Return (X, Y) of the center of cell containing provided text 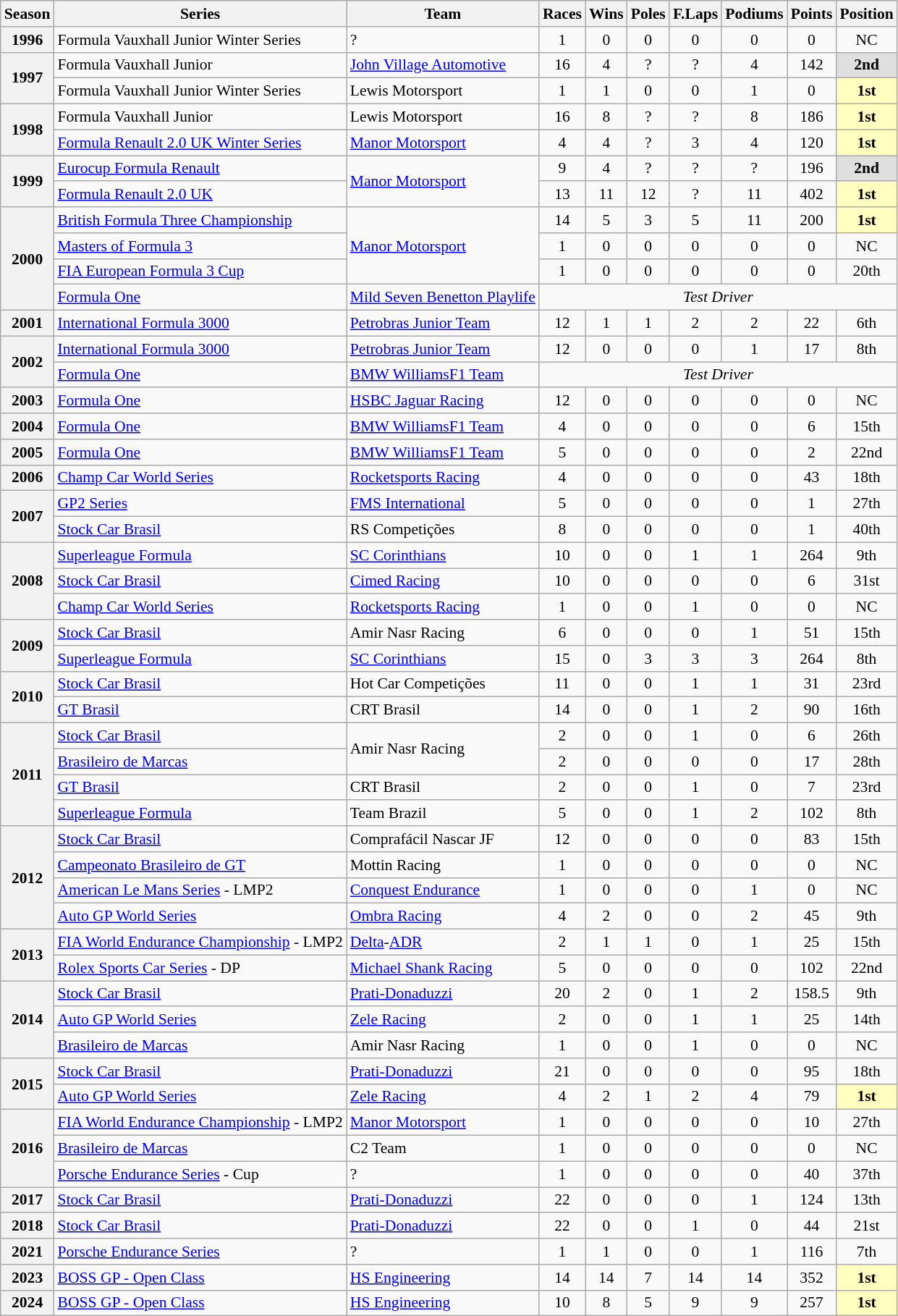
2018 (27, 1226)
2021 (27, 1252)
Races (562, 14)
American Le Mans Series - LMP2 (200, 890)
44 (812, 1226)
Delta-ADR (443, 942)
Eurocup Formula Renault (200, 169)
51 (812, 633)
Season (27, 14)
402 (812, 195)
GP2 Series (200, 504)
RS Competições (443, 530)
Hot Car Competições (443, 684)
120 (812, 143)
Formula Renault 2.0 UK Winter Series (200, 143)
Porsche Endurance Series - Cup (200, 1174)
2024 (27, 1303)
1998 (27, 130)
F.Laps (695, 14)
Poles (648, 14)
2015 (27, 1084)
257 (812, 1303)
2005 (27, 452)
2009 (27, 646)
Wins (606, 14)
Formula Renault 2.0 UK (200, 195)
Campeonato Brasileiro de GT (200, 865)
Mottin Racing (443, 865)
Position (866, 14)
31st (866, 581)
1999 (27, 181)
2014 (27, 1019)
British Formula Three Championship (200, 220)
90 (812, 710)
FMS International (443, 504)
142 (812, 65)
2012 (27, 877)
2002 (27, 362)
Team (443, 14)
2011 (27, 775)
2003 (27, 401)
2001 (27, 324)
186 (812, 117)
Porsche Endurance Series (200, 1252)
Rolex Sports Car Series - DP (200, 968)
20 (562, 994)
26th (866, 736)
2004 (27, 426)
13 (562, 195)
John Village Automotive (443, 65)
Comprafácil Nascar JF (443, 839)
16th (866, 710)
45 (812, 916)
Michael Shank Racing (443, 968)
7th (866, 1252)
FIA European Formula 3 Cup (200, 271)
158.5 (812, 994)
Series (200, 14)
1997 (27, 78)
20th (866, 271)
40th (866, 530)
200 (812, 220)
2023 (27, 1278)
14th (866, 1020)
Team Brazil (443, 814)
Mild Seven Benetton Playlife (443, 298)
Ombra Racing (443, 916)
C2 Team (443, 1149)
15 (562, 659)
79 (812, 1097)
1996 (27, 40)
116 (812, 1252)
2000 (27, 258)
83 (812, 839)
124 (812, 1200)
2010 (27, 696)
Cimed Racing (443, 581)
HSBC Jaguar Racing (443, 401)
21 (562, 1071)
Points (812, 14)
2017 (27, 1200)
Conquest Endurance (443, 890)
352 (812, 1278)
95 (812, 1071)
40 (812, 1174)
196 (812, 169)
Podiums (754, 14)
37th (866, 1174)
2006 (27, 478)
21st (866, 1226)
13th (866, 1200)
6th (866, 324)
Masters of Formula 3 (200, 246)
31 (812, 684)
43 (812, 478)
2008 (27, 581)
28th (866, 762)
2016 (27, 1148)
2007 (27, 517)
2013 (27, 956)
